Locate the cell with the specified text and output its (X, Y) center coordinate. 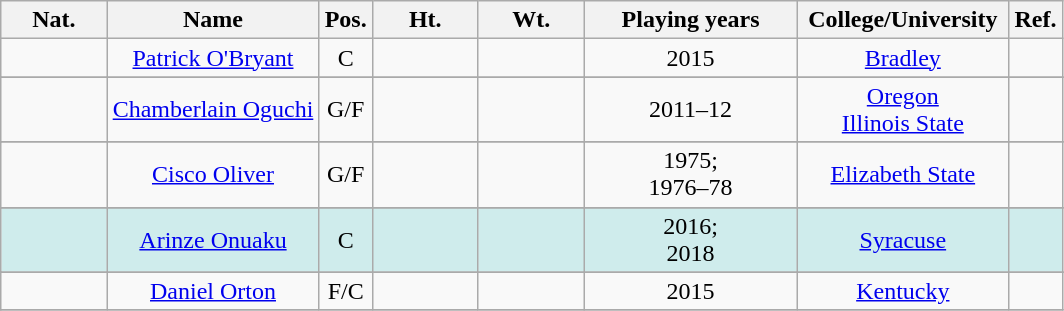
Kentucky (903, 291)
Wt. (531, 20)
2016;2018 (690, 240)
Daniel Orton (213, 291)
Ht. (425, 20)
Nat. (54, 20)
2011–12 (690, 110)
Name (213, 20)
Playing years (690, 20)
College/University (903, 20)
F/C (346, 291)
Chamberlain Oguchi (213, 110)
Cisco Oliver (213, 174)
Arinze Onuaku (213, 240)
Pos. (346, 20)
Syracuse (903, 240)
Patrick O'Bryant (213, 58)
Elizabeth State (903, 174)
Bradley (903, 58)
1975;1976–78 (690, 174)
Ref. (1036, 20)
OregonIllinois State (903, 110)
